Find where the given text appears and provide that cell's center as (X, Y) coordinate. 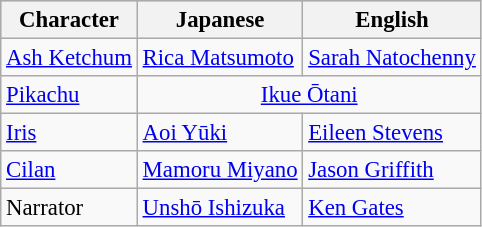
Japanese (220, 20)
Eileen Stevens (392, 133)
Rica Matsumoto (220, 57)
Cilan (70, 170)
Jason Griffith (392, 170)
Ash Ketchum (70, 57)
Narrator (70, 208)
Character (70, 20)
Ken Gates (392, 208)
Aoi Yūki (220, 133)
English (392, 20)
Unshō Ishizuka (220, 208)
Mamoru Miyano (220, 170)
Sarah Natochenny (392, 57)
Pikachu (70, 95)
Iris (70, 133)
Ikue Ōtani (309, 95)
